Identify which cell holds the provided text, then report its [x, y] central coordinate. 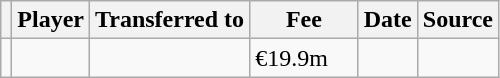
Date [388, 20]
€19.9m [304, 58]
Fee [304, 20]
Transferred to [170, 20]
Player [51, 20]
Source [458, 20]
